Search for the cell housing the specified text and yield its [X, Y] center coordinate. 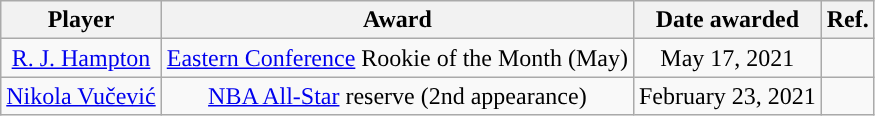
February 23, 2021 [727, 96]
Nikola Vučević [81, 96]
Award [397, 20]
Player [81, 20]
NBA All-Star reserve (2nd appearance) [397, 96]
R. J. Hampton [81, 58]
Date awarded [727, 20]
Ref. [848, 20]
Eastern Conference Rookie of the Month (May) [397, 58]
May 17, 2021 [727, 58]
